Extract the [x, y] coordinate from the center of the cell holding the provided text.  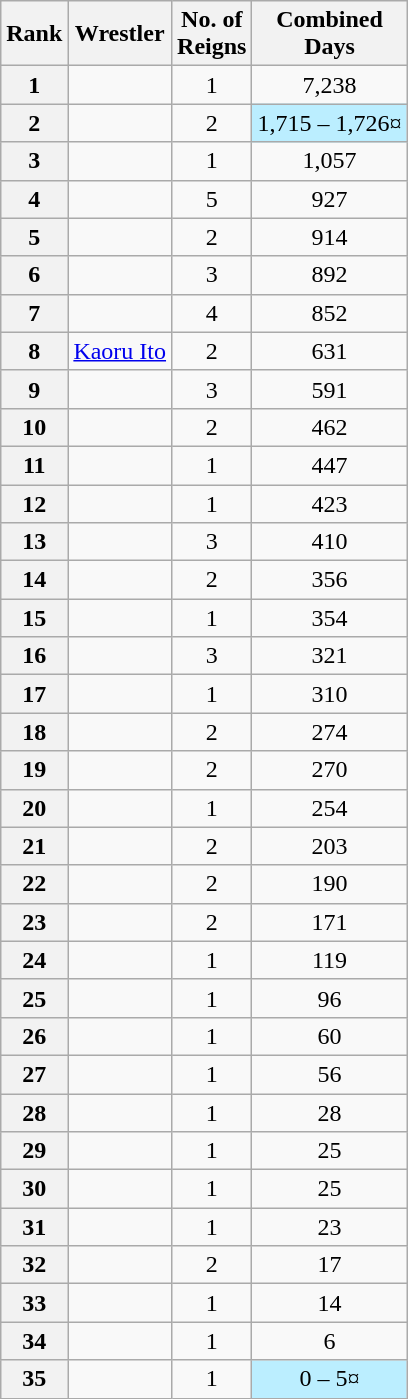
0 – 5¤ [330, 1379]
10 [34, 427]
27 [34, 1074]
20 [34, 808]
18 [34, 732]
892 [330, 275]
29 [34, 1151]
1,715 – 1,726¤ [330, 123]
447 [330, 465]
35 [34, 1379]
321 [330, 656]
270 [330, 770]
60 [330, 1036]
9 [34, 389]
21 [34, 846]
927 [330, 199]
30 [34, 1189]
171 [330, 922]
274 [330, 732]
310 [330, 694]
31 [34, 1227]
254 [330, 808]
22 [34, 884]
26 [34, 1036]
462 [330, 427]
No. ofReigns [212, 34]
1,057 [330, 161]
591 [330, 389]
914 [330, 237]
354 [330, 618]
56 [330, 1074]
19 [34, 770]
13 [34, 542]
203 [330, 846]
423 [330, 503]
852 [330, 313]
7,238 [330, 85]
12 [34, 503]
Kaoru Ito [120, 351]
190 [330, 884]
11 [34, 465]
Rank [34, 34]
8 [34, 351]
24 [34, 960]
356 [330, 580]
Wrestler [120, 34]
15 [34, 618]
631 [330, 351]
33 [34, 1303]
32 [34, 1265]
16 [34, 656]
34 [34, 1341]
7 [34, 313]
410 [330, 542]
CombinedDays [330, 34]
96 [330, 998]
119 [330, 960]
